Locate the cell with the specified text and output its [x, y] center coordinate. 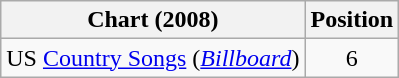
6 [352, 58]
Position [352, 20]
US Country Songs (Billboard) [153, 58]
Chart (2008) [153, 20]
